Locate the cell with the specified text and output its [X, Y] center coordinate. 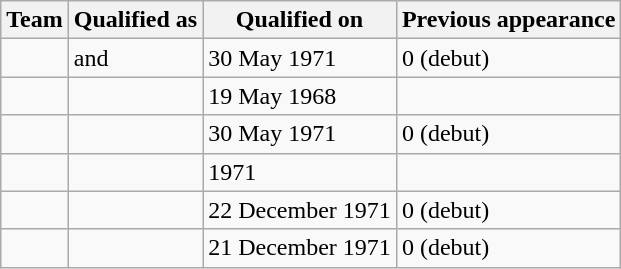
Previous appearance [508, 20]
Team [35, 20]
1971 [300, 172]
22 December 1971 [300, 210]
21 December 1971 [300, 248]
Qualified on [300, 20]
and [135, 58]
Qualified as [135, 20]
19 May 1968 [300, 96]
